Capture the cell that displays the provided text and extract its [x, y] central coordinate. 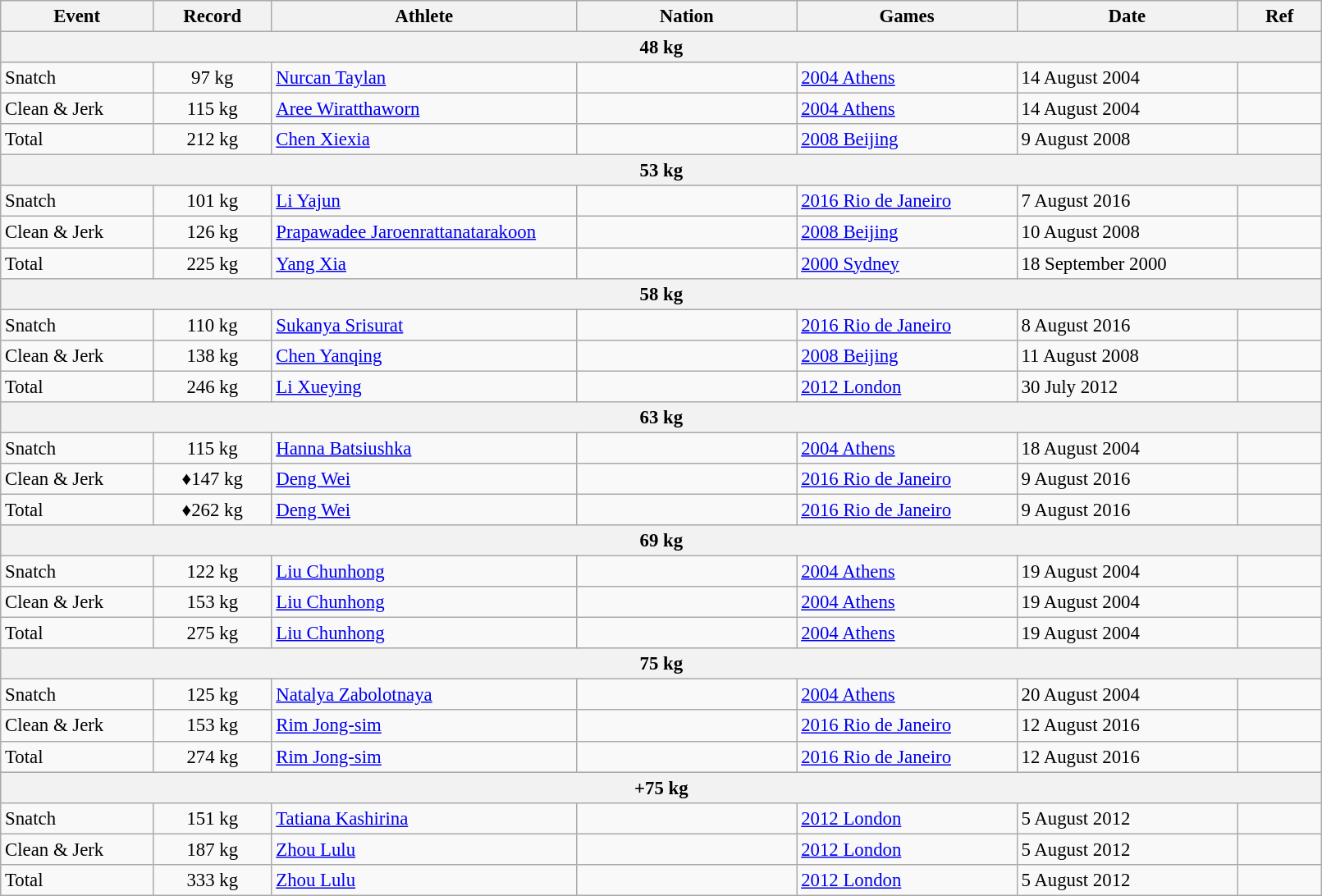
11 August 2008 [1127, 355]
Chen Xiexia [424, 139]
Nation [687, 16]
Athlete [424, 16]
Aree Wiratthaworn [424, 109]
2000 Sydney [907, 263]
Hanna Batsiushka [424, 448]
Li Yajun [424, 201]
Games [907, 16]
30 July 2012 [1127, 386]
138 kg [213, 355]
Record [213, 16]
9 August 2008 [1127, 139]
125 kg [213, 695]
75 kg [661, 664]
246 kg [213, 386]
Date [1127, 16]
♦262 kg [213, 510]
48 kg [661, 48]
225 kg [213, 263]
151 kg [213, 818]
212 kg [213, 139]
Prapawadee Jaroenrattanatarakoon [424, 232]
Nurcan Taylan [424, 78]
Event [77, 16]
69 kg [661, 541]
Tatiana Kashirina [424, 818]
Chen Yanqing [424, 355]
187 kg [213, 849]
18 September 2000 [1127, 263]
Yang Xia [424, 263]
333 kg [213, 880]
Ref [1280, 16]
20 August 2004 [1127, 695]
Li Xueying [424, 386]
Natalya Zabolotnaya [424, 695]
18 August 2004 [1127, 448]
274 kg [213, 757]
63 kg [661, 418]
+75 kg [661, 788]
8 August 2016 [1127, 325]
275 kg [213, 633]
10 August 2008 [1127, 232]
♦147 kg [213, 479]
126 kg [213, 232]
7 August 2016 [1127, 201]
Sukanya Srisurat [424, 325]
53 kg [661, 171]
110 kg [213, 325]
101 kg [213, 201]
58 kg [661, 294]
122 kg [213, 572]
97 kg [213, 78]
